Scan for the cell matching the given text and deliver its (x, y) coordinate at center. 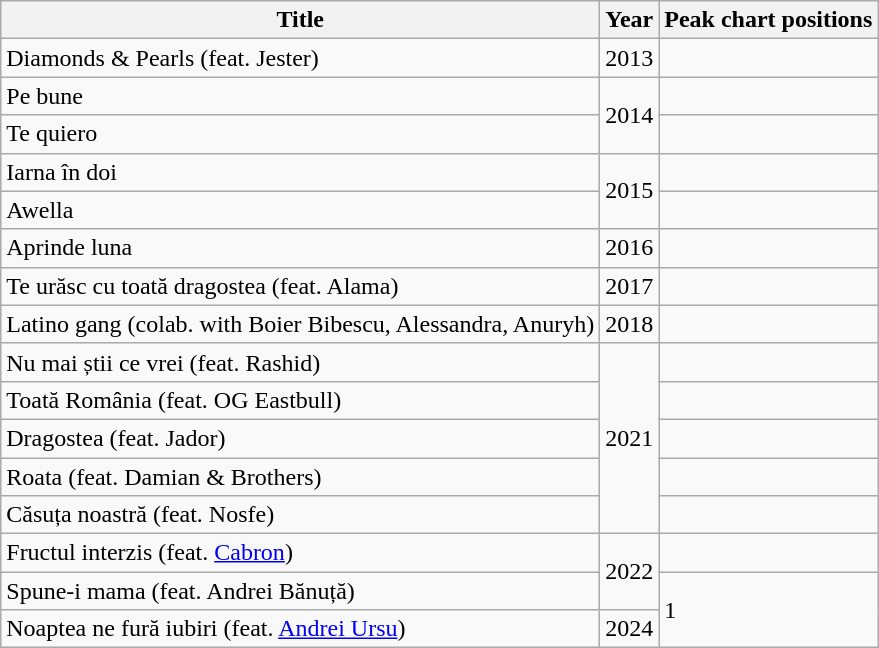
1 (768, 610)
2015 (630, 191)
Diamonds & Pearls (feat. Jester) (300, 58)
Roata (feat. Damian & Brothers) (300, 477)
Dragostea (feat. Jador) (300, 438)
2018 (630, 324)
Year (630, 20)
2022 (630, 572)
2014 (630, 115)
2024 (630, 629)
Latino gang (colab. with Boier Bibescu, Alessandra, Anuryh) (300, 324)
2016 (630, 248)
Iarna în doi (300, 172)
Căsuța noastră (feat. Nosfe) (300, 515)
Awella (300, 210)
Spune-i mama (feat. Andrei Bănuță) (300, 591)
Toată România (feat. OG Eastbull) (300, 400)
2017 (630, 286)
2013 (630, 58)
Fructul interzis (feat. Cabron) (300, 553)
Pe bune (300, 96)
Nu mai știi ce vrei (feat. Rashid) (300, 362)
Peak chart positions (768, 20)
Title (300, 20)
2021 (630, 438)
Aprinde luna (300, 248)
Noaptea ne fură iubiri (feat. Andrei Ursu) (300, 629)
Te urăsc cu toată dragostea (feat. Alama) (300, 286)
Te quiero (300, 134)
